For the text-containing cell, return its midpoint in (x, y) coordinate format. 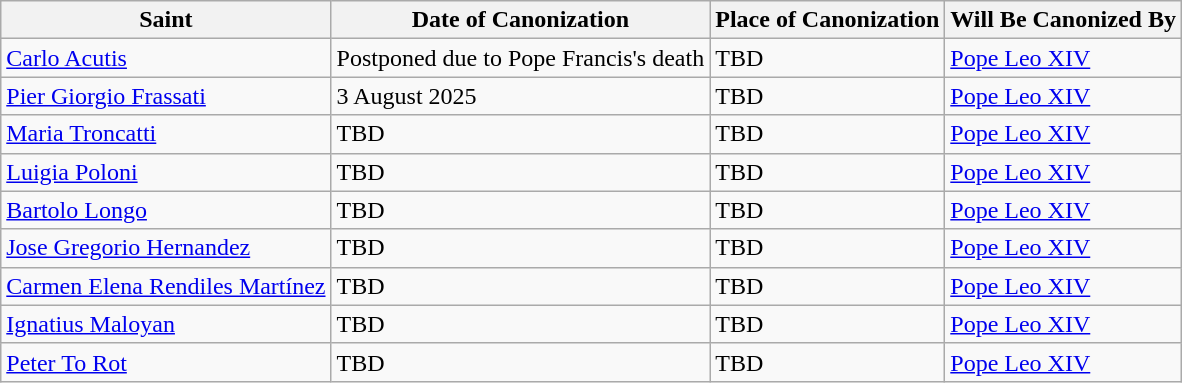
3 August 2025 (520, 96)
Carmen Elena Rendiles Martínez (166, 286)
Luigia Poloni (166, 172)
Maria Troncatti (166, 134)
Postponed due to Pope Francis's death (520, 58)
Pier Giorgio Frassati (166, 96)
Ignatius Maloyan (166, 324)
Date of Canonization (520, 20)
Place of Canonization (828, 20)
Jose Gregorio Hernandez (166, 248)
Will Be Canonized By (1064, 20)
Bartolo Longo (166, 210)
Peter To Rot (166, 362)
Carlo Acutis (166, 58)
Saint (166, 20)
